Extract the (x, y) coordinate from the center of the cell holding the provided text.  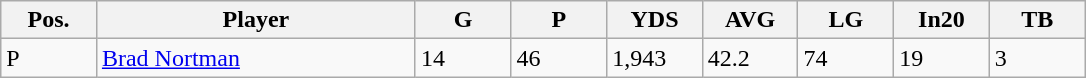
In20 (942, 20)
1,943 (655, 58)
TB (1037, 20)
LG (846, 20)
3 (1037, 58)
14 (463, 58)
Brad Nortman (256, 58)
G (463, 20)
Pos. (49, 20)
46 (559, 58)
19 (942, 58)
42.2 (750, 58)
AVG (750, 20)
74 (846, 58)
YDS (655, 20)
Player (256, 20)
